Determine the [x, y] coordinate at the center of the cell enclosing the given text.  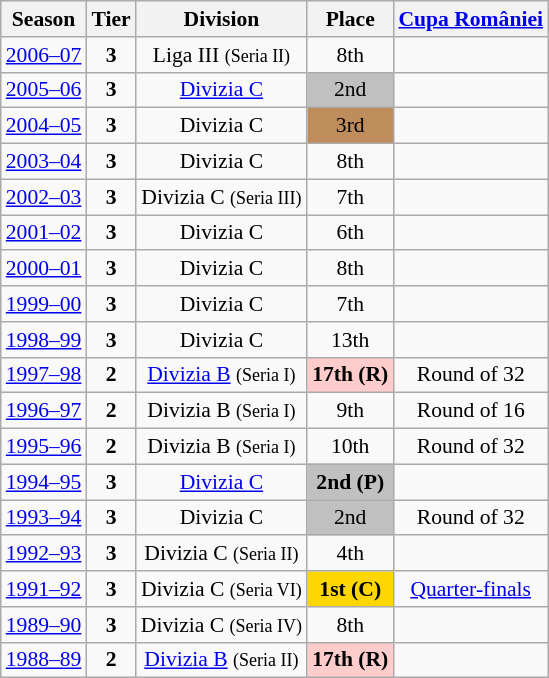
1991–92 [44, 589]
Place [350, 19]
1st (C) [350, 589]
1999–00 [44, 304]
1995–96 [44, 447]
2nd (P) [350, 482]
Divizia C (Seria II) [222, 554]
9th [350, 411]
Divizia C (Seria IV) [222, 625]
2000–01 [44, 269]
2005–06 [44, 90]
Cupa României [470, 19]
Liga III (Seria II) [222, 55]
4th [350, 554]
1996–97 [44, 411]
2001–02 [44, 233]
Divizia C (Seria III) [222, 197]
Divizia C (Seria VI) [222, 589]
1998–99 [44, 340]
2002–03 [44, 197]
1992–93 [44, 554]
Divizia B (Seria II) [222, 660]
1989–90 [44, 625]
Division [222, 19]
1994–95 [44, 482]
1988–89 [44, 660]
6th [350, 233]
3rd [350, 126]
2006–07 [44, 55]
Tier [110, 19]
Quarter-finals [470, 589]
2004–05 [44, 126]
Season [44, 19]
Round of 16 [470, 411]
13th [350, 340]
1997–98 [44, 375]
1993–94 [44, 518]
10th [350, 447]
2003–04 [44, 162]
